Provide the (x, y) coordinate of the cell's center where the given text is located.  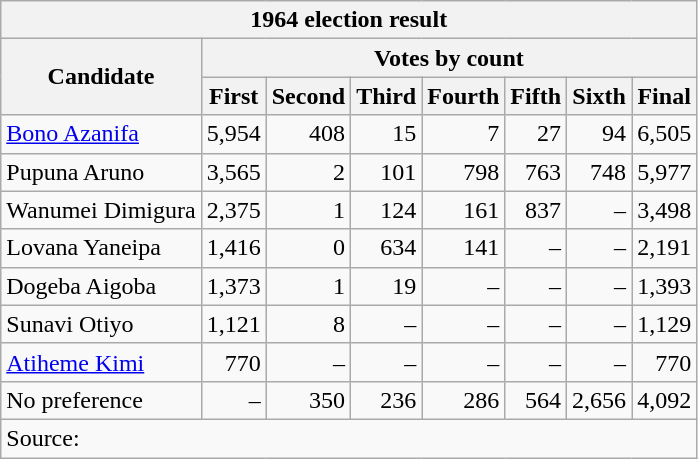
350 (308, 400)
Sunavi Otiyo (101, 324)
2 (308, 172)
1964 election result (349, 20)
3,498 (664, 210)
0 (308, 248)
1,416 (234, 248)
161 (464, 210)
5,954 (234, 134)
2,191 (664, 248)
408 (308, 134)
5,977 (664, 172)
Atiheme Kimi (101, 362)
1,373 (234, 286)
141 (464, 248)
763 (536, 172)
Sixth (600, 96)
8 (308, 324)
1,129 (664, 324)
236 (386, 400)
27 (536, 134)
6,505 (664, 134)
124 (386, 210)
748 (600, 172)
286 (464, 400)
1,121 (234, 324)
3,565 (234, 172)
7 (464, 134)
Bono Azanifa (101, 134)
101 (386, 172)
1,393 (664, 286)
Candidate (101, 77)
Votes by count (448, 58)
Second (308, 96)
Wanumei Dimigura (101, 210)
Source: (349, 438)
Fifth (536, 96)
First (234, 96)
15 (386, 134)
Final (664, 96)
837 (536, 210)
798 (464, 172)
634 (386, 248)
Third (386, 96)
4,092 (664, 400)
Pupuna Aruno (101, 172)
94 (600, 134)
564 (536, 400)
2,375 (234, 210)
19 (386, 286)
Lovana Yaneipa (101, 248)
2,656 (600, 400)
No preference (101, 400)
Dogeba Aigoba (101, 286)
Fourth (464, 96)
